Pinpoint the cell where the given text exists, returning its (X, Y) midpoint coordinate. 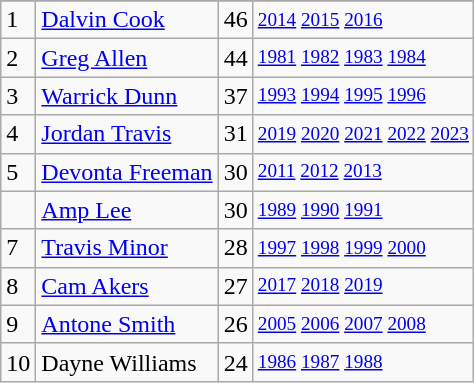
31 (236, 134)
Antone Smith (127, 324)
Dalvin Cook (127, 20)
26 (236, 324)
Devonta Freeman (127, 172)
10 (18, 362)
Cam Akers (127, 286)
Greg Allen (127, 58)
2017 2018 2019 (363, 286)
37 (236, 96)
3 (18, 96)
2005 2006 2007 2008 (363, 324)
2011 2012 2013 (363, 172)
27 (236, 286)
Travis Minor (127, 248)
Warrick Dunn (127, 96)
2 (18, 58)
8 (18, 286)
1993 1994 1995 1996 (363, 96)
1 (18, 20)
7 (18, 248)
2019 2020 2021 2022 2023 (363, 134)
1989 1990 1991 (363, 210)
5 (18, 172)
1986 1987 1988 (363, 362)
Amp Lee (127, 210)
4 (18, 134)
Dayne Williams (127, 362)
1981 1982 1983 1984 (363, 58)
44 (236, 58)
24 (236, 362)
28 (236, 248)
2014 2015 2016 (363, 20)
1997 1998 1999 2000 (363, 248)
9 (18, 324)
46 (236, 20)
Jordan Travis (127, 134)
